Output the [x, y] coordinate of the center of the cell containing the given text.  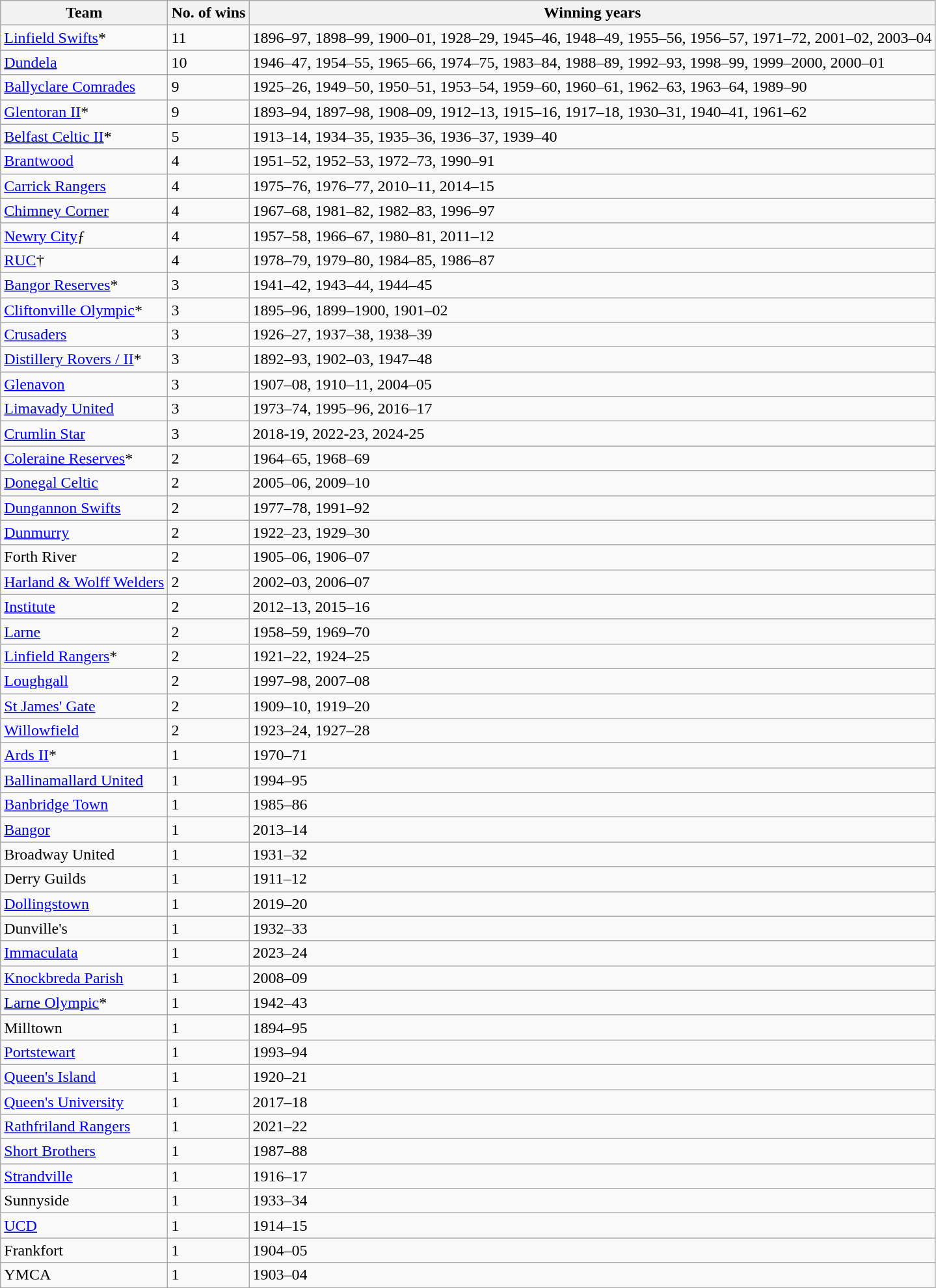
Cliftonville Olympic* [85, 310]
1993–94 [592, 1052]
Crusaders [85, 335]
1893–94, 1897–98, 1908–09, 1912–13, 1915–16, 1917–18, 1930–31, 1940–41, 1961–62 [592, 112]
Short Brothers [85, 1151]
Limavady United [85, 409]
1905–06, 1906–07 [592, 557]
Willowfield [85, 731]
Carrick Rangers [85, 186]
1933–34 [592, 1201]
Ards II* [85, 756]
Winning years [592, 13]
1958–59, 1969–70 [592, 631]
RUC† [85, 260]
1909–10, 1919–20 [592, 705]
Harland & Wolff Welders [85, 582]
Derry Guilds [85, 879]
1926–27, 1937–38, 1938–39 [592, 335]
Chimney Corner [85, 211]
1970–71 [592, 756]
Milltown [85, 1027]
Larne [85, 631]
1985–86 [592, 805]
Rathfriland Rangers [85, 1127]
Dungannon Swifts [85, 508]
Linfield Swifts* [85, 38]
Institute [85, 607]
1892–93, 1902–03, 1947–48 [592, 360]
Donegal Celtic [85, 483]
Forth River [85, 557]
Frankfort [85, 1250]
Belfast Celtic II* [85, 137]
Linfield Rangers* [85, 656]
1907–08, 1910–11, 2004–05 [592, 384]
2021–22 [592, 1127]
Newry Cityƒ [85, 235]
Ballyclare Comrades [85, 87]
1932–33 [592, 928]
Queen's Island [85, 1077]
2018-19, 2022-23, 2024-25 [592, 434]
2023–24 [592, 953]
1997–98, 2007–08 [592, 681]
Bangor Reserves* [85, 285]
1964–65, 1968–69 [592, 458]
Brantwood [85, 161]
2019–20 [592, 904]
Larne Olympic* [85, 1003]
1911–12 [592, 879]
10 [208, 62]
Team [85, 13]
Queen's University [85, 1102]
Crumlin Star [85, 434]
1896–97, 1898–99, 1900–01, 1928–29, 1945–46, 1948–49, 1955–56, 1956–57, 1971–72, 2001–02, 2003–04 [592, 38]
YMCA [85, 1275]
1946–47, 1954–55, 1965–66, 1974–75, 1983–84, 1988–89, 1992–93, 1998–99, 1999–2000, 2000–01 [592, 62]
2008–09 [592, 978]
2005–06, 2009–10 [592, 483]
1925–26, 1949–50, 1950–51, 1953–54, 1959–60, 1960–61, 1962–63, 1963–64, 1989–90 [592, 87]
2002–03, 2006–07 [592, 582]
Knockbreda Parish [85, 978]
1994–95 [592, 780]
1941–42, 1943–44, 1944–45 [592, 285]
UCD [85, 1226]
Ballinamallard United [85, 780]
Banbridge Town [85, 805]
Loughgall [85, 681]
Dunville's [85, 928]
Sunnyside [85, 1201]
Distillery Rovers / II* [85, 360]
Broadway United [85, 854]
1904–05 [592, 1250]
Dundela [85, 62]
Immaculata [85, 953]
1931–32 [592, 854]
2012–13, 2015–16 [592, 607]
1975–76, 1976–77, 2010–11, 2014–15 [592, 186]
1978–79, 1979–80, 1984–85, 1986–87 [592, 260]
1977–78, 1991–92 [592, 508]
1895–96, 1899–1900, 1901–02 [592, 310]
1916–17 [592, 1176]
No. of wins [208, 13]
1951–52, 1952–53, 1972–73, 1990–91 [592, 161]
1922–23, 1929–30 [592, 532]
1973–74, 1995–96, 2016–17 [592, 409]
1921–22, 1924–25 [592, 656]
11 [208, 38]
Dollingstown [85, 904]
1914–15 [592, 1226]
1967–68, 1981–82, 1982–83, 1996–97 [592, 211]
1987–88 [592, 1151]
1942–43 [592, 1003]
Dunmurry [85, 532]
Portstewart [85, 1052]
Coleraine Reserves* [85, 458]
1920–21 [592, 1077]
1913–14, 1934–35, 1935–36, 1936–37, 1939–40 [592, 137]
Strandville [85, 1176]
1957–58, 1966–67, 1980–81, 2011–12 [592, 235]
2013–14 [592, 830]
1894–95 [592, 1027]
1923–24, 1927–28 [592, 731]
St James' Gate [85, 705]
Glentoran II* [85, 112]
2017–18 [592, 1102]
Bangor [85, 830]
1903–04 [592, 1275]
Glenavon [85, 384]
5 [208, 137]
